Identify which cell holds the provided text, then report its (x, y) central coordinate. 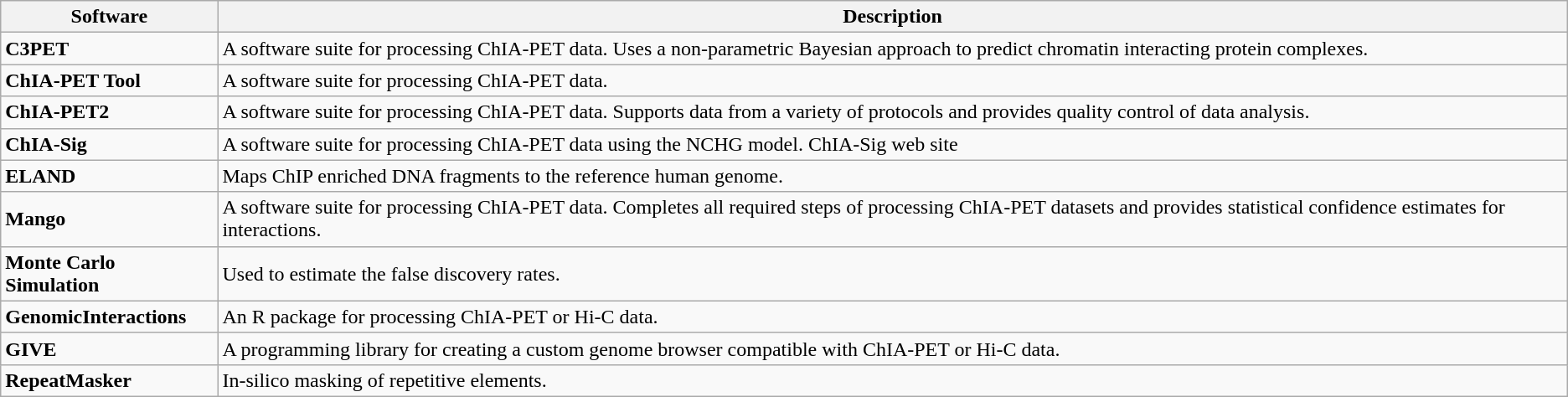
GIVE (109, 348)
A programming library for creating a custom genome browser compatible with ChIA-PET or Hi-C data. (893, 348)
Description (893, 17)
An R package for processing ChIA-PET or Hi-C data. (893, 317)
Monte Carlo Simulation (109, 273)
In-silico masking of repetitive elements. (893, 380)
GenomicInteractions (109, 317)
Maps ChIP enriched DNA fragments to the reference human genome. (893, 176)
Mango (109, 219)
ChIA-PET2 (109, 112)
ChIA-Sig (109, 144)
C3PET (109, 49)
A software suite for processing ChIA-PET data using the NCHG model. ChIA-Sig web site (893, 144)
A software suite for processing ChIA-PET data. (893, 80)
Software (109, 17)
ChIA-PET Tool (109, 80)
ELAND (109, 176)
RepeatMasker (109, 380)
A software suite for processing ChIA-PET data. Uses a non-parametric Bayesian approach to predict chromatin interacting protein complexes. (893, 49)
Used to estimate the false discovery rates. (893, 273)
A software suite for processing ChIA-PET data. Supports data from a variety of protocols and provides quality control of data analysis. (893, 112)
